Capture the cell that displays the provided text and extract its (X, Y) central coordinate. 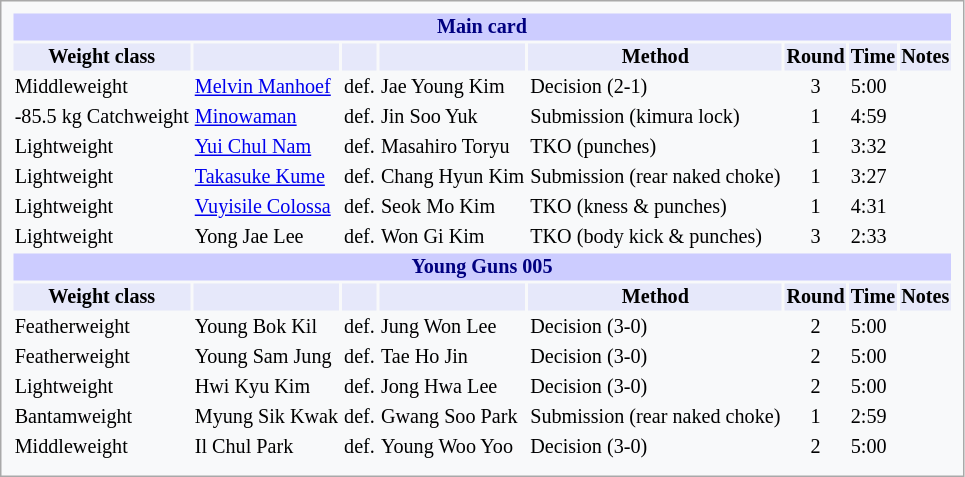
Jung Won Lee (452, 326)
2:59 (872, 416)
Yong Jae Lee (266, 236)
Takasuke Kume (266, 176)
Won Gi Kim (452, 236)
Masahiro Toryu (452, 146)
Young Bok Kil (266, 326)
Il Chul Park (266, 446)
Young Woo Yoo (452, 446)
4:31 (872, 206)
2:33 (872, 236)
Jong Hwa Lee (452, 386)
TKO (body kick & punches) (656, 236)
Young Sam Jung (266, 356)
Melvin Manhoef (266, 86)
Hwi Kyu Kim (266, 386)
Minowaman (266, 116)
Decision (2-1) (656, 86)
Young Guns 005 (482, 266)
Seok Mo Kim (452, 206)
Main card (482, 26)
Vuyisile Colossa (266, 206)
Yui Chul Nam (266, 146)
Jae Young Kim (452, 86)
3:27 (872, 176)
3:32 (872, 146)
Tae Ho Jin (452, 356)
TKO (kness & punches) (656, 206)
Myung Sik Kwak (266, 416)
TKO (punches) (656, 146)
Chang Hyun Kim (452, 176)
Gwang Soo Park (452, 416)
Submission (kimura lock) (656, 116)
Jin Soo Yuk (452, 116)
-85.5 kg Catchweight (102, 116)
Bantamweight (102, 416)
4:59 (872, 116)
